Extract the (X, Y) coordinate from the center of the cell holding the provided text.  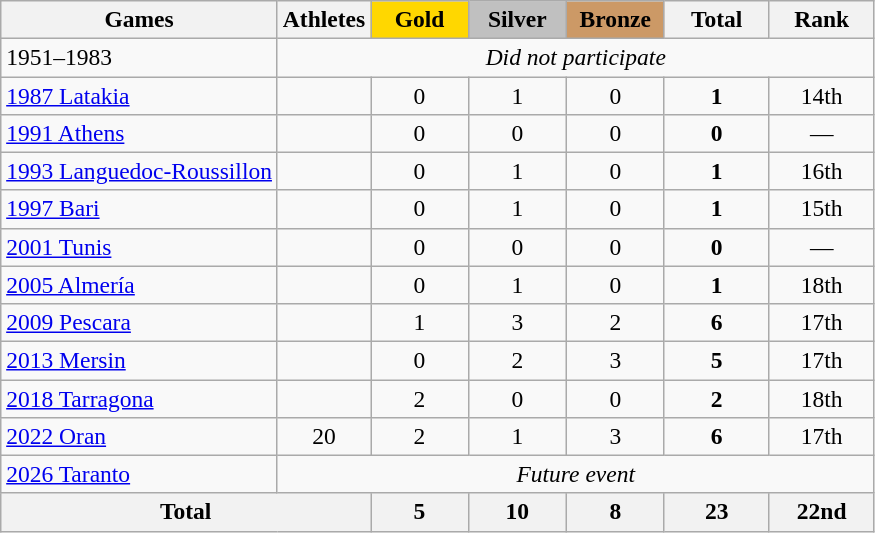
1997 Bari (140, 209)
22nd (822, 512)
1987 Latakia (140, 95)
Gold (420, 19)
2026 Taranto (140, 474)
8 (615, 512)
Games (140, 19)
16th (822, 171)
Bronze (615, 19)
Athletes (324, 19)
2022 Oran (140, 436)
Did not participate (576, 57)
Rank (822, 19)
2005 Almería (140, 285)
Future event (576, 474)
2018 Tarragona (140, 398)
1991 Athens (140, 133)
20 (324, 436)
15th (822, 209)
2001 Tunis (140, 247)
Silver (517, 19)
1951–1983 (140, 57)
2013 Mersin (140, 360)
1993 Languedoc-Roussillon (140, 171)
14th (822, 95)
10 (517, 512)
23 (716, 512)
2009 Pescara (140, 322)
